Search for the cell housing the specified text and yield its (X, Y) center coordinate. 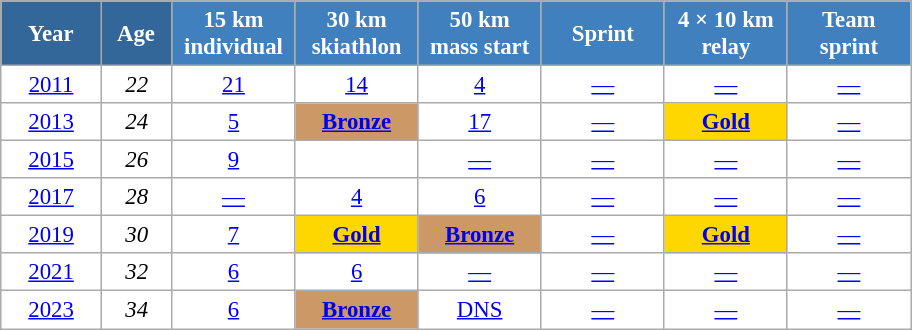
7 (234, 235)
5 (234, 122)
Team sprint (848, 34)
2021 (52, 273)
2019 (52, 235)
2015 (52, 160)
21 (234, 85)
30 (136, 235)
2013 (52, 122)
26 (136, 160)
24 (136, 122)
DNS (480, 310)
9 (234, 160)
2023 (52, 310)
32 (136, 273)
2017 (52, 197)
14 (356, 85)
22 (136, 85)
4 × 10 km relay (726, 34)
Sprint (602, 34)
Year (52, 34)
30 km skiathlon (356, 34)
34 (136, 310)
15 km individual (234, 34)
Age (136, 34)
2011 (52, 85)
17 (480, 122)
50 km mass start (480, 34)
28 (136, 197)
